Find where the given text appears and provide that cell's center as (x, y) coordinate. 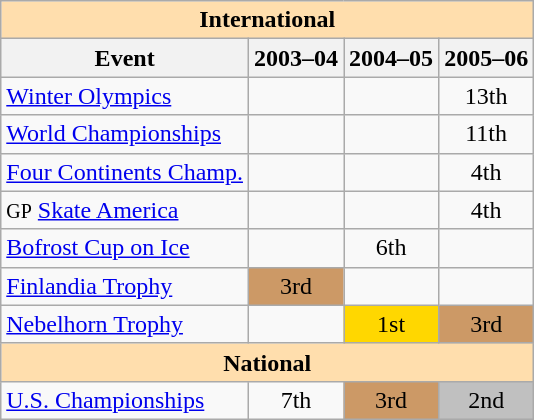
International (268, 20)
2004–05 (392, 58)
Four Continents Champ. (125, 172)
Event (125, 58)
GP Skate America (125, 210)
Finlandia Trophy (125, 286)
13th (486, 96)
World Championships (125, 134)
6th (392, 248)
2nd (486, 400)
2005–06 (486, 58)
Bofrost Cup on Ice (125, 248)
1st (392, 324)
11th (486, 134)
7th (296, 400)
Nebelhorn Trophy (125, 324)
U.S. Championships (125, 400)
National (268, 362)
2003–04 (296, 58)
Winter Olympics (125, 96)
